Extract the (X, Y) coordinate from the center of the cell holding the provided text.  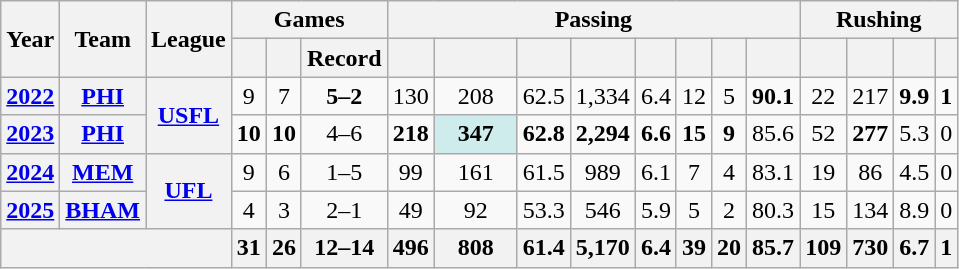
2023 (30, 134)
61.5 (544, 172)
Team (103, 39)
134 (870, 210)
277 (870, 134)
208 (476, 96)
109 (824, 248)
53.3 (544, 210)
130 (410, 96)
Games (309, 20)
2 (728, 210)
99 (410, 172)
Record (344, 58)
6.1 (656, 172)
19 (824, 172)
62.5 (544, 96)
6 (284, 172)
1–5 (344, 172)
5,170 (602, 248)
12 (694, 96)
62.8 (544, 134)
3 (284, 210)
MEM (103, 172)
92 (476, 210)
218 (410, 134)
BHAM (103, 210)
26 (284, 248)
730 (870, 248)
2,294 (602, 134)
1,334 (602, 96)
2025 (30, 210)
2024 (30, 172)
85.7 (774, 248)
12–14 (344, 248)
31 (248, 248)
989 (602, 172)
808 (476, 248)
52 (824, 134)
80.3 (774, 210)
5–2 (344, 96)
USFL (189, 115)
Rushing (879, 20)
161 (476, 172)
347 (476, 134)
9.9 (914, 96)
20 (728, 248)
6.7 (914, 248)
546 (602, 210)
496 (410, 248)
4–6 (344, 134)
83.1 (774, 172)
22 (824, 96)
2022 (30, 96)
86 (870, 172)
49 (410, 210)
5.9 (656, 210)
UFL (189, 191)
85.6 (774, 134)
5.3 (914, 134)
8.9 (914, 210)
39 (694, 248)
90.1 (774, 96)
2–1 (344, 210)
League (189, 39)
Passing (593, 20)
61.4 (544, 248)
217 (870, 96)
4.5 (914, 172)
Year (30, 39)
6.6 (656, 134)
